For the text-containing cell, return its midpoint in [x, y] coordinate format. 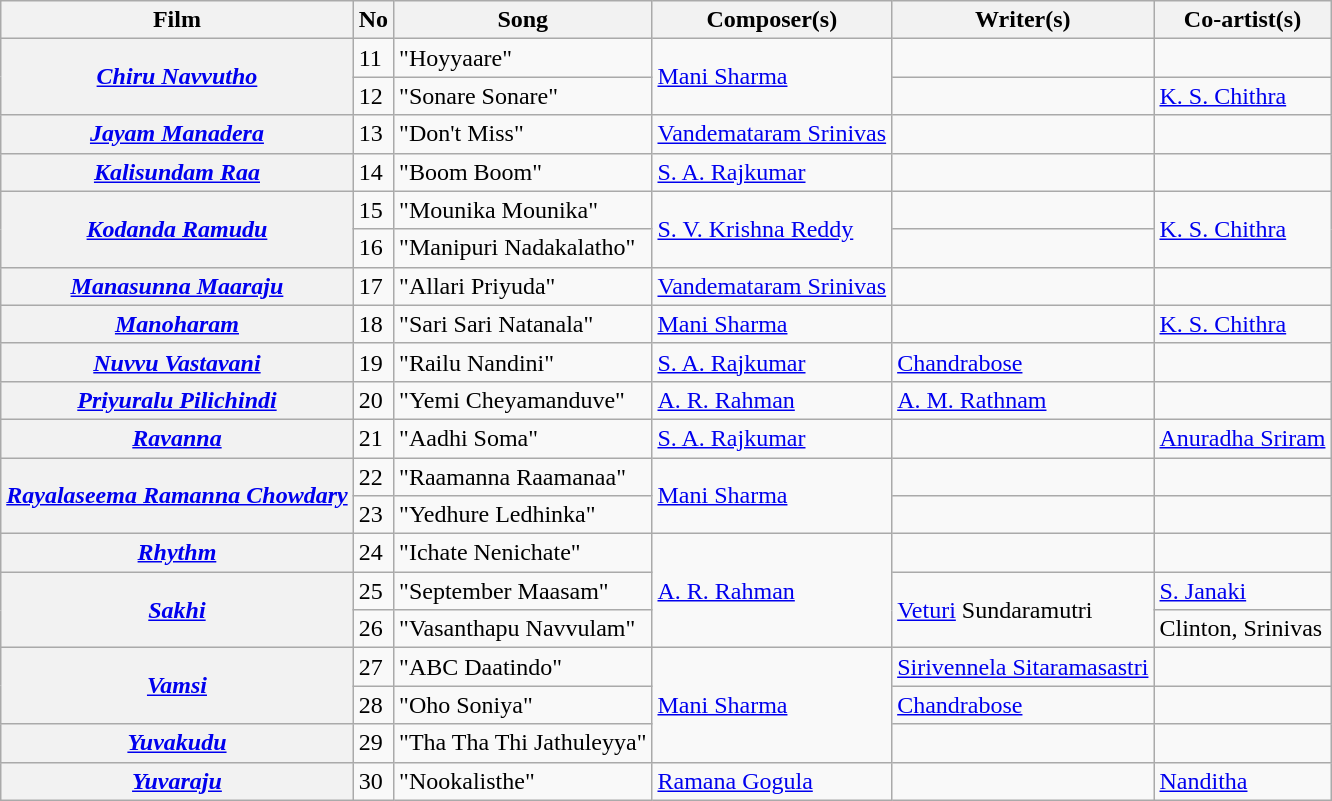
17 [373, 286]
Priyuralu Pilichindi [177, 400]
"Nookalisthe" [523, 781]
12 [373, 96]
"ABC Daatindo" [523, 667]
No [373, 20]
"Mounika Mounika" [523, 210]
"Yemi Cheyamanduve" [523, 400]
16 [373, 248]
21 [373, 438]
"Yedhure Ledhinka" [523, 515]
Nuvvu Vastavani [177, 362]
Veturi Sundaramutri [1023, 610]
"Boom Boom" [523, 172]
"Hoyyaare" [523, 58]
"Raamanna Raamanaa" [523, 477]
Yuvakudu [177, 743]
Film [177, 20]
"Sari Sari Natanala" [523, 324]
14 [373, 172]
Sirivennela Sitaramasastri [1023, 667]
"Ichate Nenichate" [523, 553]
22 [373, 477]
Kodanda Ramudu [177, 229]
Anuradha Sriram [1242, 438]
"September Maasam" [523, 591]
Kalisundam Raa [177, 172]
"Railu Nandini" [523, 362]
Chiru Navvutho [177, 77]
Sakhi [177, 610]
Co-artist(s) [1242, 20]
"Manipuri Nadakalatho" [523, 248]
"Oho Soniya" [523, 705]
Yuvaraju [177, 781]
"Aadhi Soma" [523, 438]
Writer(s) [1023, 20]
Clinton, Srinivas [1242, 629]
26 [373, 629]
"Tha Tha Thi Jathuleyya" [523, 743]
29 [373, 743]
13 [373, 134]
Nanditha [1242, 781]
Manoharam [177, 324]
Vamsi [177, 686]
Ravanna [177, 438]
24 [373, 553]
S. V. Krishna Reddy [772, 229]
Composer(s) [772, 20]
23 [373, 515]
"Allari Priyuda" [523, 286]
11 [373, 58]
18 [373, 324]
Jayam Manadera [177, 134]
A. M. Rathnam [1023, 400]
Manasunna Maaraju [177, 286]
19 [373, 362]
S. Janaki [1242, 591]
"Don't Miss" [523, 134]
"Vasanthapu Navvulam" [523, 629]
Rhythm [177, 553]
Ramana Gogula [772, 781]
15 [373, 210]
28 [373, 705]
Rayalaseema Ramanna Chowdary [177, 496]
27 [373, 667]
25 [373, 591]
30 [373, 781]
"Sonare Sonare" [523, 96]
20 [373, 400]
Song [523, 20]
